Pinpoint the cell where the given text exists, returning its [x, y] midpoint coordinate. 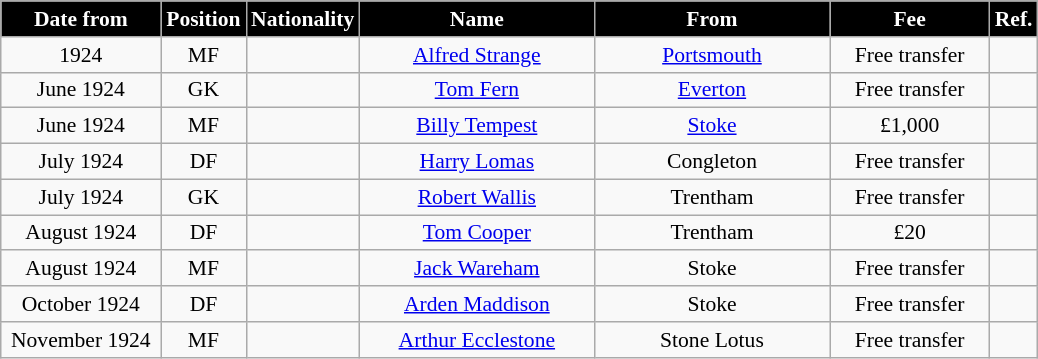
Date from [81, 19]
Stone Lotus [712, 340]
October 1924 [81, 304]
Ref. [1014, 19]
Alfred Strange [476, 55]
Arthur Ecclestone [476, 340]
£1,000 [910, 126]
Billy Tempest [476, 126]
Name [476, 19]
November 1924 [81, 340]
Robert Wallis [476, 197]
£20 [910, 233]
Fee [910, 19]
Everton [712, 90]
Tom Fern [476, 90]
1924 [81, 55]
Nationality [302, 19]
Position [204, 19]
Jack Wareham [476, 269]
From [712, 19]
Harry Lomas [476, 162]
Tom Cooper [476, 233]
Arden Maddison [476, 304]
Congleton [712, 162]
Portsmouth [712, 55]
